Search for the cell housing the specified text and yield its [X, Y] center coordinate. 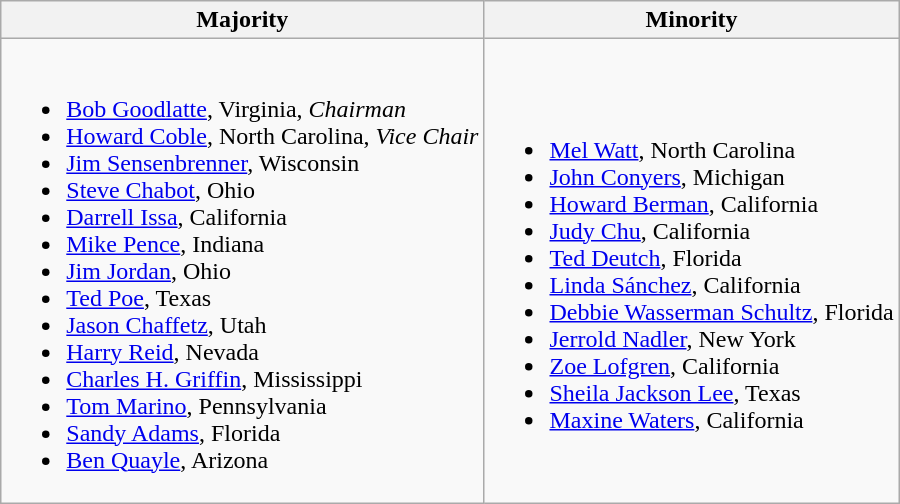
Minority [692, 20]
Majority [242, 20]
